Identify which cell holds the provided text, then report its [X, Y] central coordinate. 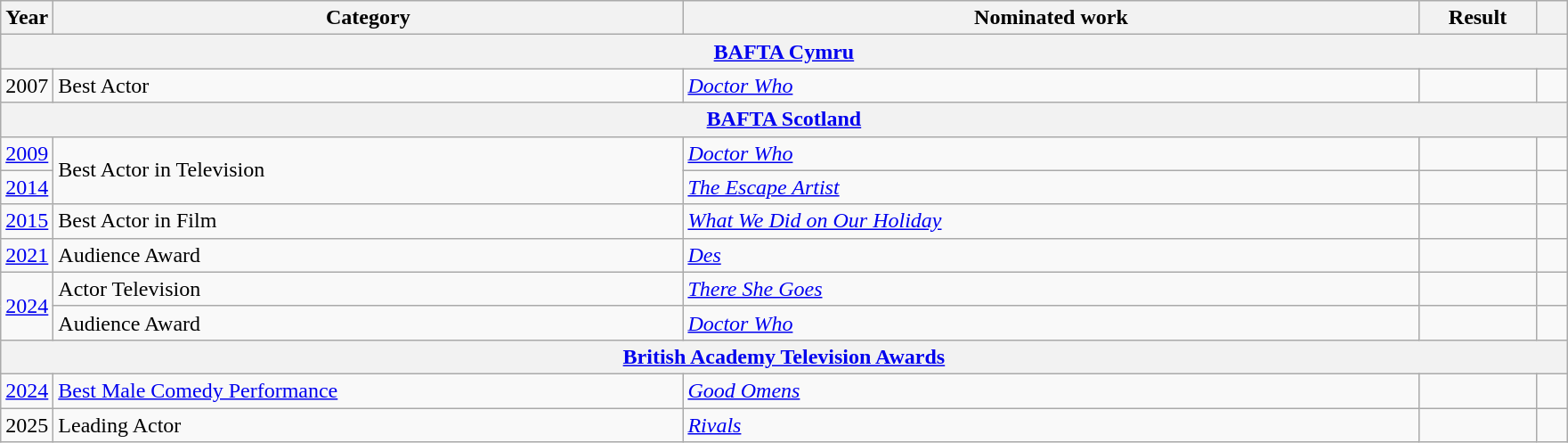
Best Actor in Television [369, 170]
Category [369, 18]
Des [1051, 255]
2021 [27, 255]
Best Actor in Film [369, 221]
2007 [27, 86]
2009 [27, 153]
The Escape Artist [1051, 187]
British Academy Television Awards [784, 357]
Good Omens [1051, 390]
What We Did on Our Holiday [1051, 221]
Best Actor [369, 86]
2015 [27, 221]
Nominated work [1051, 18]
Rivals [1051, 425]
2014 [27, 187]
Best Male Comedy Performance [369, 390]
There She Goes [1051, 289]
Leading Actor [369, 425]
BAFTA Scotland [784, 119]
Actor Television [369, 289]
Result [1478, 18]
Year [27, 18]
2025 [27, 425]
BAFTA Cymru [784, 52]
